Output the [X, Y] coordinate of the center of the cell containing the given text.  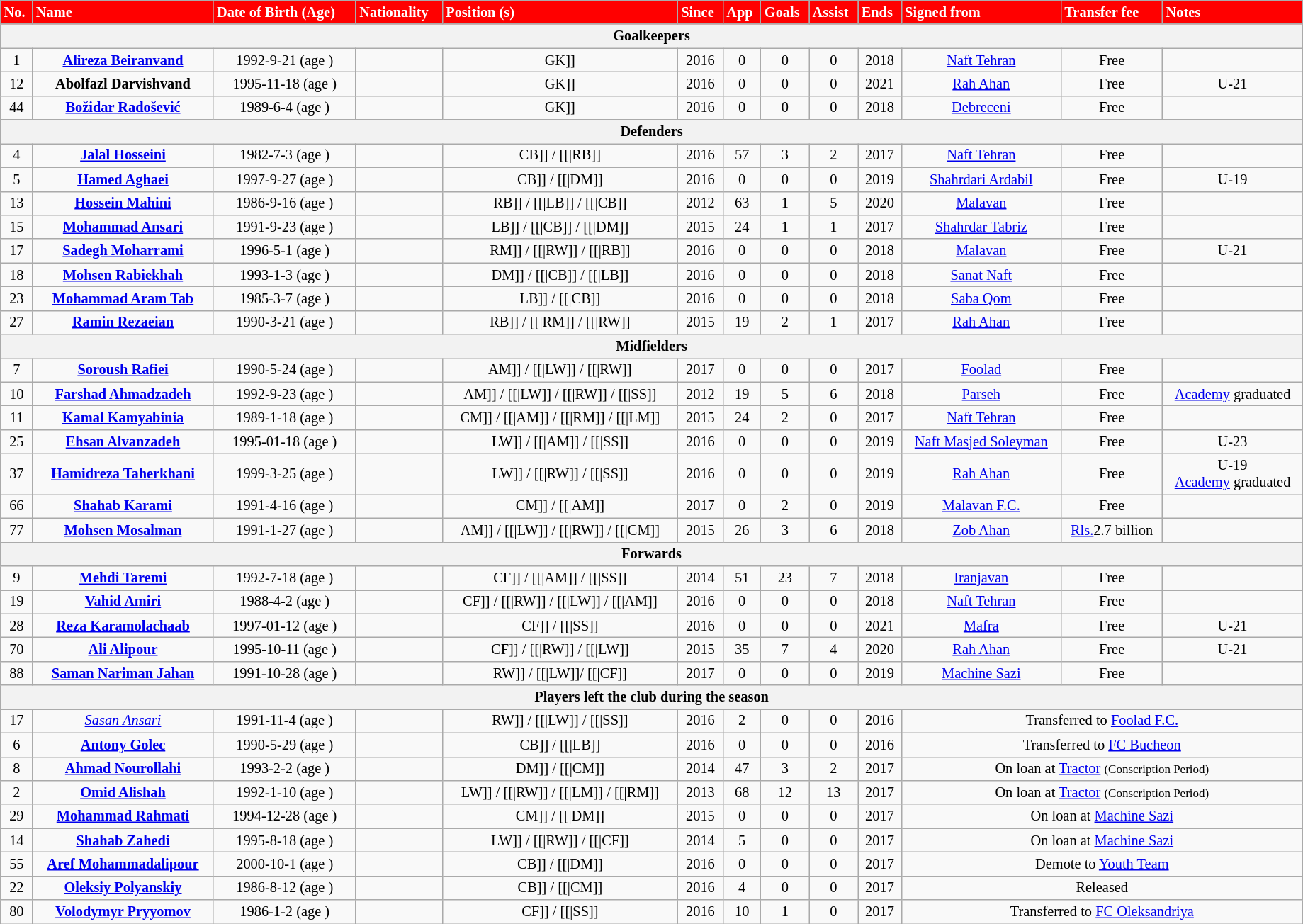
Jalal Hosseini [123, 155]
1990-5-29 (age ) [285, 745]
Aref Mohammadalipour [123, 864]
26 [742, 530]
AM]] / [[|LW]] / [[|RW]] / [[|CM]] [560, 530]
Foolad [981, 370]
Transfer fee [1111, 12]
68 [742, 792]
1993-2-2 (age ) [285, 769]
1994-12-28 (age ) [285, 816]
1999-3-25 (age ) [285, 474]
App [742, 12]
1986-1-2 (age ) [285, 912]
Farshad Ahmadzadeh [123, 394]
Ends [880, 12]
Mohammad Aram Tab [123, 298]
77 [17, 530]
LW]] / [[|AM]] / [[|SS]] [560, 441]
15 [17, 227]
88 [17, 673]
RW]] / [[|LW]] / [[|SS]] [560, 721]
CM]] / [[|DM]] [560, 816]
1986-8-12 (age ) [285, 888]
Vahid Amiri [123, 602]
Debreceni [981, 108]
Transferred to Foolad F.C. [1102, 721]
1995-11-18 (age ) [285, 84]
Assist [833, 12]
Academy graduated [1233, 394]
DM]] / [[|CB]] / [[|LB]] [560, 275]
LW]] / [[|RW]] / [[|SS]] [560, 474]
Signed from [981, 12]
1989-1-18 (age ) [285, 417]
Alireza Beiranvand [123, 60]
55 [17, 864]
Name [123, 12]
Mehdi Taremi [123, 577]
No. [17, 12]
Shahrdar Tabriz [981, 227]
U-19Academy graduated [1233, 474]
Sanat Naft [981, 275]
Released [1102, 888]
1988-4-2 (age ) [285, 602]
Malavan F.C. [981, 506]
Mohsen Mosalman [123, 530]
Nationality [399, 12]
Ramin Rezaeian [123, 322]
Naft Masjed Soleyman [981, 441]
Shahab Zahedi [123, 840]
63 [742, 203]
80 [17, 912]
AM]] / [[|LW]] / [[|RW]] / [[|SS]] [560, 394]
2013 [700, 792]
1991-9-23 (age ) [285, 227]
1982-7-3 (age ) [285, 155]
Date of Birth (Age) [285, 12]
Soroush Rafiei [123, 370]
Mafra [981, 626]
1992-1-10 (age ) [285, 792]
CB]] / [[|RB]] [560, 155]
Ehsan Alvanzadeh [123, 441]
8 [17, 769]
1995-8-18 (age ) [285, 840]
CM]] / [[|AM]] / [[|RM]] / [[|LM]] [560, 417]
CF]] / [[|RW]] / [[|LW]] [560, 649]
Hamidreza Taherkhani [123, 474]
1991-4-16 (age ) [285, 506]
Iranjavan [981, 577]
Notes [1233, 12]
47 [742, 769]
Midfielders [652, 346]
RB]] / [[|LB]] / [[|CB]] [560, 203]
28 [17, 626]
RB]] / [[|RM]] / [[|RW]] [560, 322]
44 [17, 108]
U-19 [1233, 179]
Antony Golec [123, 745]
1992-7-18 (age ) [285, 577]
Players left the club during the season [652, 697]
1990-5-24 (age ) [285, 370]
Ahmad Nourollahi [123, 769]
Sasan Ansari [123, 721]
Reza Karamolachaab [123, 626]
1985-3-7 (age ) [285, 298]
1990-3-21 (age ) [285, 322]
29 [17, 816]
1997-9-27 (age ) [285, 179]
Shahab Karami [123, 506]
Position (s) [560, 12]
LW]] / [[|RW]] / [[|CF]] [560, 840]
Hossein Mahini [123, 203]
LB]] / [[|CB]] / [[|DM]] [560, 227]
Parseh [981, 394]
Kamal Kamyabinia [123, 417]
Machine Sazi [981, 673]
1989-6-4 (age ) [285, 108]
1993-1-3 (age ) [285, 275]
Hamed Aghaei [123, 179]
25 [17, 441]
LW]] / [[|RW]] / [[|LM]] / [[|RM]] [560, 792]
CF]] / [[|AM]] / [[|SS]] [560, 577]
57 [742, 155]
1986-9-16 (age ) [285, 203]
AM]] / [[|LW]] / [[|RW]] [560, 370]
27 [17, 322]
CB]] / [[|CM]] [560, 888]
Volodymyr Pryyomov [123, 912]
37 [17, 474]
1992-9-23 (age ) [285, 394]
Goals [785, 12]
66 [17, 506]
Demote to Youth Team [1102, 864]
Goalkeepers [652, 36]
1996-5-1 (age ) [285, 251]
Since [700, 12]
1997-01-12 (age ) [285, 626]
RW]] / [[|LW]]/ [[|CF]] [560, 673]
RM]] / [[|RW]] / [[|RB]] [560, 251]
35 [742, 649]
Defenders [652, 132]
11 [17, 417]
Oleksiy Polyanskiy [123, 888]
Božidar Radošević [123, 108]
Saba Qom [981, 298]
Rls.2.7 billion [1111, 530]
CB]] / [[|LB]] [560, 745]
Mohammad Ansari [123, 227]
Forwards [652, 554]
Transferred to FC Oleksandriya [1102, 912]
CF]] / [[|RW]] / [[|LW]] / [[|AM]] [560, 602]
LB]] / [[|CB]] [560, 298]
Sadegh Moharrami [123, 251]
9 [17, 577]
1995-10-11 (age ) [285, 649]
Mohsen Rabiekhah [123, 275]
Transferred to FC Bucheon [1102, 745]
U-23 [1233, 441]
2000-10-1 (age ) [285, 864]
Abolfazl Darvishvand [123, 84]
CM]] / [[|AM]] [560, 506]
22 [17, 888]
Ali Alipour [123, 649]
Saman Nariman Jahan [123, 673]
Zob Ahan [981, 530]
14 [17, 840]
DM]] / [[|CM]] [560, 769]
1992-9-21 (age ) [285, 60]
18 [17, 275]
70 [17, 649]
Shahrdari Ardabil [981, 179]
1995-01-18 (age ) [285, 441]
Omid Alishah [123, 792]
1991-11-4 (age ) [285, 721]
1991-1-27 (age ) [285, 530]
51 [742, 577]
1991-10-28 (age ) [285, 673]
Mohammad Rahmati [123, 816]
